Capture the cell that displays the provided text and extract its (X, Y) central coordinate. 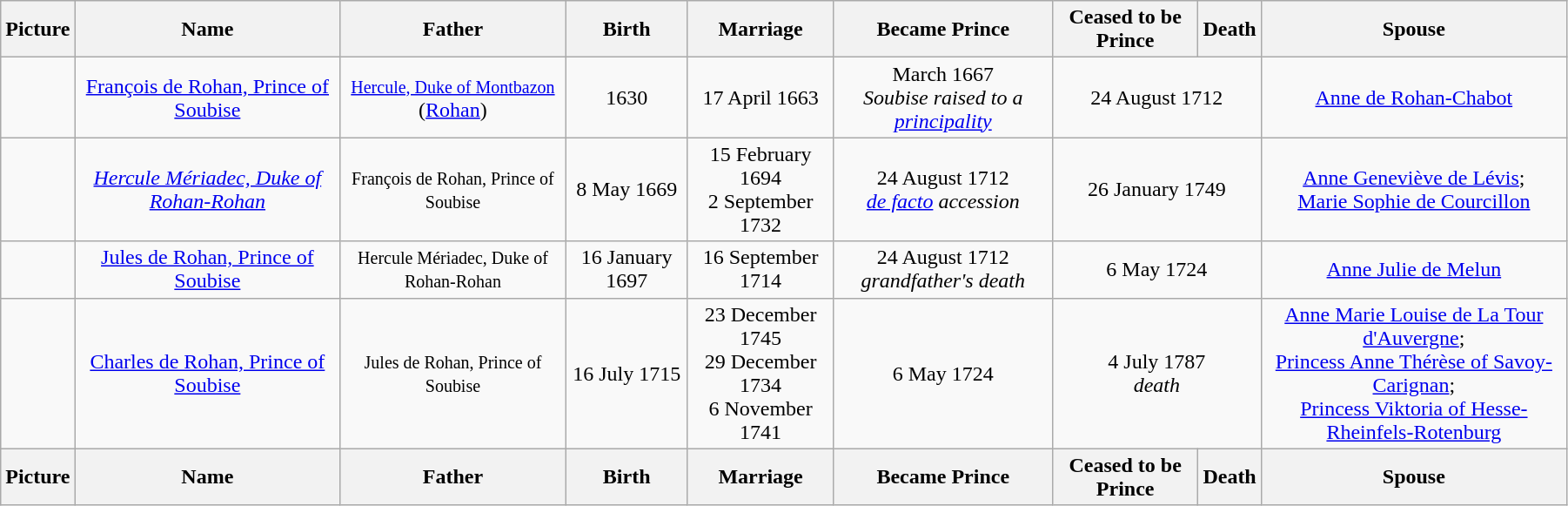
15 February 16942 September 1732 (761, 190)
Anne Geneviève de Lévis;Marie Sophie de Courcillon (1413, 190)
16 July 1715 (627, 373)
24 August 1712grandfather's death (943, 270)
Anne Julie de Melun (1413, 270)
16 January 1697 (627, 270)
Anne Marie Louise de La Tour d'Auvergne;Princess Anne Thérèse of Savoy-Carignan; Princess Viktoria of Hesse-Rheinfels-Rotenburg (1413, 373)
16 September 1714 (761, 270)
Charles de Rohan, Prince of Soubise (207, 373)
24 August 1712de facto accession (943, 190)
26 January 1749 (1156, 190)
Anne de Rohan-Chabot (1413, 98)
March 1667Soubise raised to a principality (943, 98)
24 August 1712 (1156, 98)
Hercule, Duke of Montbazon (Rohan) (452, 98)
8 May 1669 (627, 190)
17 April 1663 (761, 98)
4 July 1787death (1156, 373)
1630 (627, 98)
23 December 174529 December 17346 November 1741 (761, 373)
